Determine the [X, Y] coordinate at the center of the cell enclosing the given text.  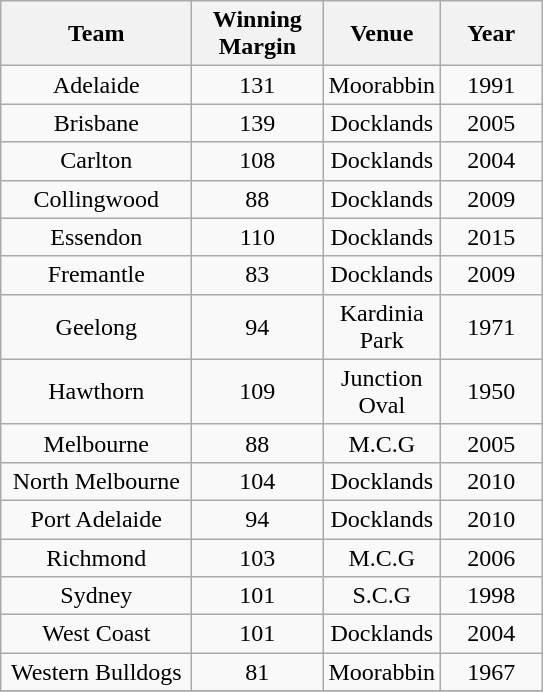
S.C.G [382, 596]
1967 [492, 672]
109 [258, 392]
Carlton [96, 161]
139 [258, 123]
Fremantle [96, 275]
2006 [492, 557]
West Coast [96, 634]
Winning Margin [258, 34]
Team [96, 34]
1950 [492, 392]
Essendon [96, 237]
Junction Oval [382, 392]
Kardinia Park [382, 326]
104 [258, 481]
131 [258, 85]
Year [492, 34]
Brisbane [96, 123]
Western Bulldogs [96, 672]
83 [258, 275]
Venue [382, 34]
81 [258, 672]
1998 [492, 596]
1991 [492, 85]
103 [258, 557]
2015 [492, 237]
108 [258, 161]
Adelaide [96, 85]
Collingwood [96, 199]
Hawthorn [96, 392]
Richmond [96, 557]
Port Adelaide [96, 519]
North Melbourne [96, 481]
1971 [492, 326]
Sydney [96, 596]
Geelong [96, 326]
Melbourne [96, 443]
110 [258, 237]
